Determine the [x, y] coordinate at the center of the cell enclosing the given text.  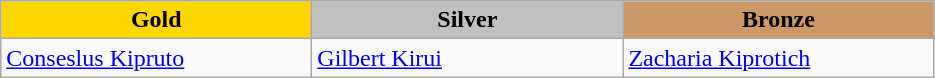
Gilbert Kirui [468, 58]
Zacharia Kiprotich [778, 58]
Conseslus Kipruto [156, 58]
Bronze [778, 20]
Silver [468, 20]
Gold [156, 20]
